Locate the cell with the specified text and output its (X, Y) center coordinate. 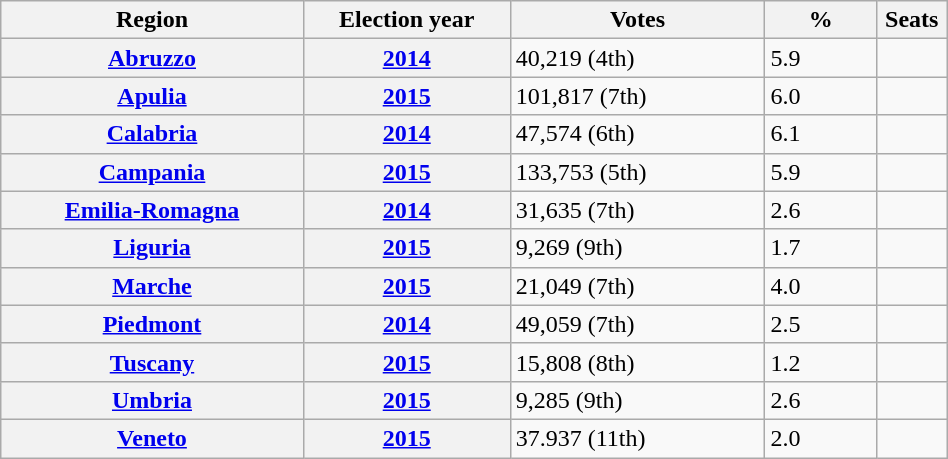
133,753 (5th) (638, 172)
31,635 (7th) (638, 210)
Election year (406, 20)
1.2 (820, 362)
Seats (912, 20)
Emilia-Romagna (152, 210)
Marche (152, 286)
37.937 (11th) (638, 438)
21,049 (7th) (638, 286)
Region (152, 20)
6.1 (820, 134)
49,059 (7th) (638, 324)
9,285 (9th) (638, 400)
Veneto (152, 438)
2.5 (820, 324)
9,269 (9th) (638, 248)
% (820, 20)
101,817 (7th) (638, 96)
Piedmont (152, 324)
47,574 (6th) (638, 134)
15,808 (8th) (638, 362)
Abruzzo (152, 58)
Calabria (152, 134)
Umbria (152, 400)
4.0 (820, 286)
1.7 (820, 248)
Tuscany (152, 362)
Liguria (152, 248)
Votes (638, 20)
6.0 (820, 96)
Apulia (152, 96)
40,219 (4th) (638, 58)
Campania (152, 172)
2.0 (820, 438)
